Identify which cell holds the provided text, then report its [X, Y] central coordinate. 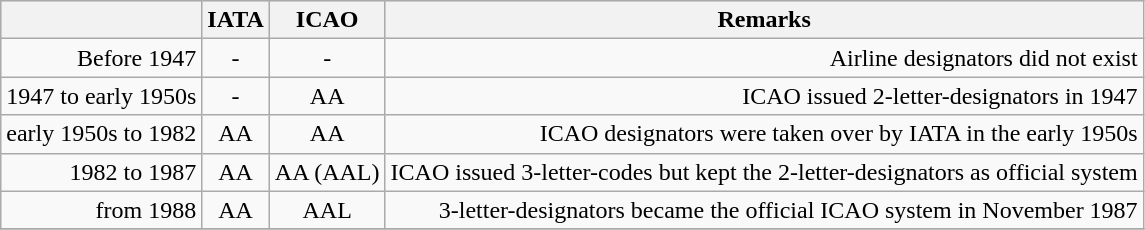
ICAO issued 2-letter-designators in 1947 [764, 96]
AAL [327, 210]
Before 1947 [102, 58]
ICAO [327, 20]
3-letter-designators became the official ICAO system in November 1987 [764, 210]
1982 to 1987 [102, 172]
ICAO issued 3-letter-codes but kept the 2-letter-designators as official system [764, 172]
IATA [236, 20]
early 1950s to 1982 [102, 134]
AA (AAL) [327, 172]
1947 to early 1950s [102, 96]
Remarks [764, 20]
ICAO designators were taken over by IATA in the early 1950s [764, 134]
from 1988 [102, 210]
Airline designators did not exist [764, 58]
